Identify which cell holds the provided text, then report its [X, Y] central coordinate. 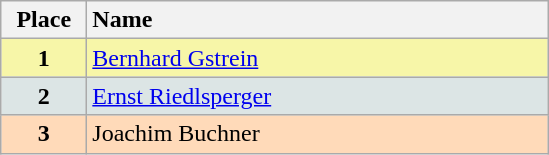
1 [44, 58]
Bernhard Gstrein [318, 58]
Place [44, 20]
Ernst Riedlsperger [318, 96]
2 [44, 96]
3 [44, 134]
Joachim Buchner [318, 134]
Name [318, 20]
